Extract the [x, y] coordinate from the center of the cell holding the provided text.  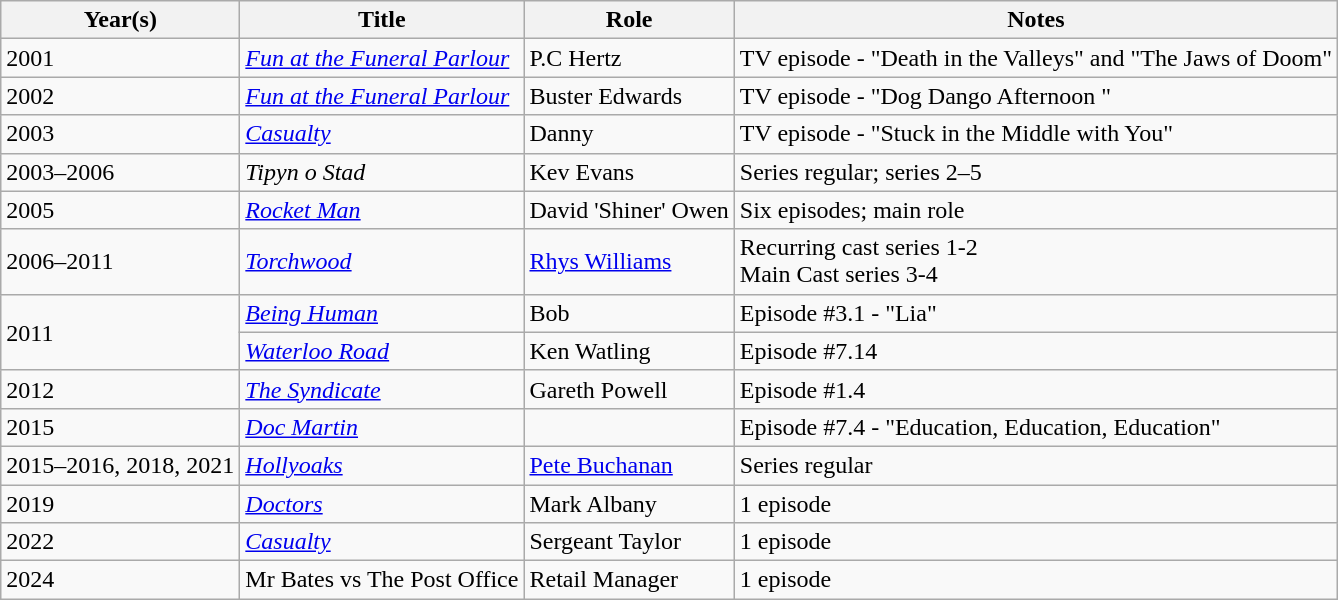
TV episode - "Dog Dango Afternoon " [1036, 96]
2011 [120, 332]
2022 [120, 542]
TV episode - "Stuck in the Middle with You" [1036, 134]
Episode #7.14 [1036, 351]
2003 [120, 134]
Waterloo Road [382, 351]
Role [629, 20]
Six episodes; main role [1036, 210]
Episode #3.1 - "Lia" [1036, 313]
Danny [629, 134]
Kev Evans [629, 172]
Pete Buchanan [629, 465]
Series regular; series 2–5 [1036, 172]
2003–2006 [120, 172]
Notes [1036, 20]
2024 [120, 580]
Bob [629, 313]
Recurring cast series 1-2Main Cast series 3-4 [1036, 262]
Gareth Powell [629, 389]
Tipyn o Stad [382, 172]
Ken Watling [629, 351]
Being Human [382, 313]
Sergeant Taylor [629, 542]
Doctors [382, 503]
2012 [120, 389]
2015–2016, 2018, 2021 [120, 465]
Torchwood [382, 262]
P.C Hertz [629, 58]
Episode #7.4 - "Education, Education, Education" [1036, 427]
Year(s) [120, 20]
Buster Edwards [629, 96]
2006–2011 [120, 262]
Rocket Man [382, 210]
Series regular [1036, 465]
Title [382, 20]
Rhys Williams [629, 262]
Mr Bates vs The Post Office [382, 580]
Hollyoaks [382, 465]
2002 [120, 96]
2005 [120, 210]
Retail Manager [629, 580]
Mark Albany [629, 503]
2015 [120, 427]
Doc Martin [382, 427]
Episode #1.4 [1036, 389]
The Syndicate [382, 389]
David 'Shiner' Owen [629, 210]
TV episode - "Death in the Valleys" and "The Jaws of Doom" [1036, 58]
2019 [120, 503]
2001 [120, 58]
